Extract the [X, Y] coordinate from the center of the cell holding the provided text.  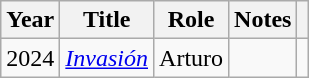
Invasión [107, 58]
Arturo [192, 58]
Year [30, 20]
2024 [30, 58]
Notes [263, 20]
Role [192, 20]
Title [107, 20]
